Output the [x, y] coordinate of the center of the cell containing the given text.  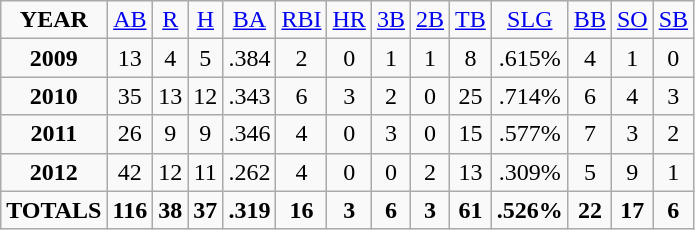
37 [206, 210]
35 [130, 96]
TOTALS [54, 210]
116 [130, 210]
.319 [250, 210]
.526% [530, 210]
16 [302, 210]
15 [471, 134]
2009 [54, 58]
25 [471, 96]
.384 [250, 58]
26 [130, 134]
61 [471, 210]
TB [471, 20]
7 [590, 134]
2B [430, 20]
2012 [54, 172]
YEAR [54, 20]
17 [632, 210]
11 [206, 172]
.577% [530, 134]
.262 [250, 172]
HR [349, 20]
.343 [250, 96]
H [206, 20]
.714% [530, 96]
22 [590, 210]
.309% [530, 172]
2011 [54, 134]
SLG [530, 20]
.615% [530, 58]
RBI [302, 20]
R [170, 20]
8 [471, 58]
AB [130, 20]
SB [673, 20]
.346 [250, 134]
3B [390, 20]
BB [590, 20]
BA [250, 20]
38 [170, 210]
SO [632, 20]
42 [130, 172]
2010 [54, 96]
